Search for the cell housing the specified text and yield its [x, y] center coordinate. 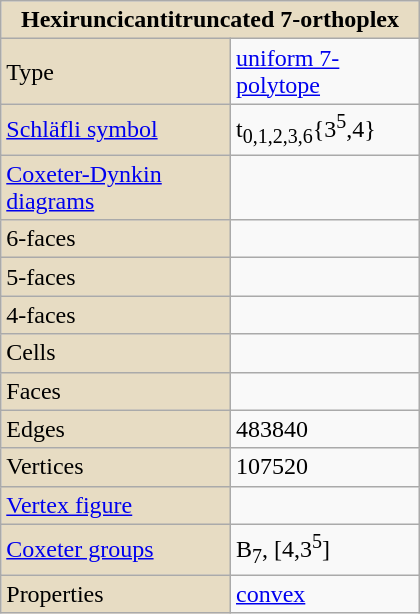
Vertex figure [116, 505]
Faces [116, 391]
6-faces [116, 239]
B7, [4,35] [324, 550]
483840 [324, 429]
4-faces [116, 315]
Edges [116, 429]
uniform 7-polytope [324, 72]
Coxeter-Dynkin diagrams [116, 188]
107520 [324, 467]
Hexiruncicantitruncated 7-orthoplex [210, 20]
Type [116, 72]
Vertices [116, 467]
Properties [116, 594]
Cells [116, 353]
5-faces [116, 277]
Schläfli symbol [116, 130]
convex [324, 594]
Coxeter groups [116, 550]
t0,1,2,3,6{35,4} [324, 130]
